Output the (x, y) coordinate of the center of the cell containing the given text.  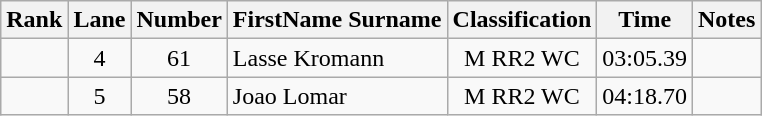
Joao Lomar (337, 96)
FirstName Surname (337, 20)
5 (100, 96)
Lasse Kromann (337, 58)
4 (100, 58)
04:18.70 (645, 96)
58 (179, 96)
Classification (522, 20)
Rank (34, 20)
Lane (100, 20)
Number (179, 20)
Time (645, 20)
03:05.39 (645, 58)
Notes (727, 20)
61 (179, 58)
